For the text-containing cell, return its midpoint in [x, y] coordinate format. 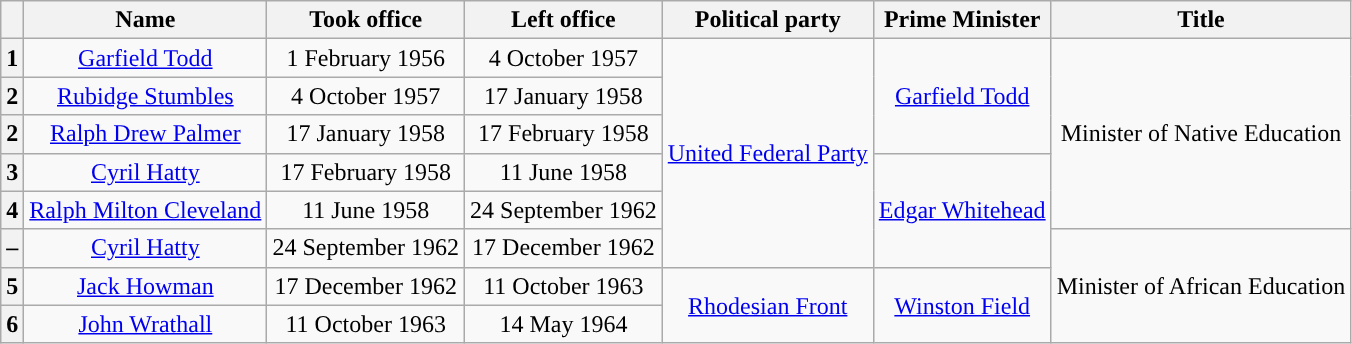
Ralph Drew Palmer [146, 134]
Political party [768, 20]
Name [146, 20]
Jack Howman [146, 286]
United Federal Party [768, 153]
3 [12, 172]
Ralph Milton Cleveland [146, 210]
Prime Minister [962, 20]
Left office [564, 20]
Title [1201, 20]
Took office [366, 20]
Rubidge Stumbles [146, 96]
– [12, 248]
John Wrathall [146, 324]
6 [12, 324]
Winston Field [962, 305]
Rhodesian Front [768, 305]
1 [12, 58]
Minister of Native Education [1201, 134]
5 [12, 286]
4 [12, 210]
14 May 1964 [564, 324]
1 February 1956 [366, 58]
Minister of African Education [1201, 286]
Edgar Whitehead [962, 210]
